Pinpoint the cell where the given text exists, returning its [x, y] midpoint coordinate. 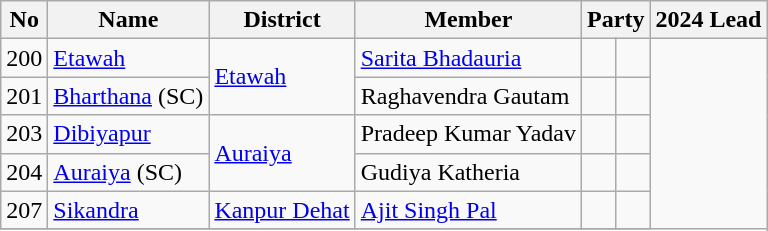
Auraiya (SC) [128, 172]
207 [24, 210]
Name [128, 20]
District [282, 20]
Kanpur Dehat [282, 210]
Gudiya Katheria [468, 172]
204 [24, 172]
Raghavendra Gautam [468, 96]
Auraiya [282, 153]
Party [616, 20]
Sarita Bhadauria [468, 58]
Ajit Singh Pal [468, 210]
Bharthana (SC) [128, 96]
200 [24, 58]
No [24, 20]
Sikandra [128, 210]
2024 Lead [708, 20]
Dibiyapur [128, 134]
Member [468, 20]
Pradeep Kumar Yadav [468, 134]
203 [24, 134]
201 [24, 96]
